Extract the [X, Y] coordinate from the center of the cell holding the provided text.  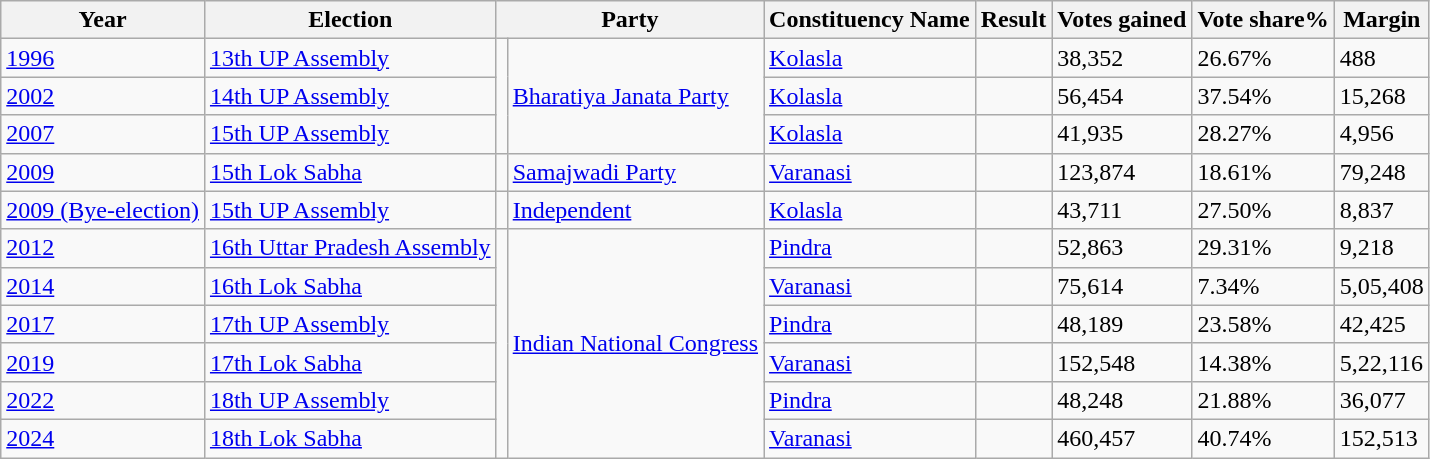
38,352 [1122, 58]
14.38% [1263, 362]
7.34% [1263, 286]
75,614 [1122, 286]
Samajwadi Party [635, 172]
16th Lok Sabha [350, 286]
13th UP Assembly [350, 58]
40.74% [1263, 438]
2002 [103, 96]
Indian National Congress [635, 343]
2014 [103, 286]
42,425 [1382, 324]
16th Uttar Pradesh Assembly [350, 248]
37.54% [1263, 96]
21.88% [1263, 400]
48,189 [1122, 324]
48,248 [1122, 400]
152,513 [1382, 438]
Independent [635, 210]
2012 [103, 248]
15th Lok Sabha [350, 172]
52,863 [1122, 248]
Margin [1382, 20]
43,711 [1122, 210]
15,268 [1382, 96]
Votes gained [1122, 20]
Constituency Name [870, 20]
36,077 [1382, 400]
18.61% [1263, 172]
2009 (Bye-election) [103, 210]
18th UP Assembly [350, 400]
Bharatiya Janata Party [635, 96]
26.67% [1263, 58]
2009 [103, 172]
27.50% [1263, 210]
488 [1382, 58]
4,956 [1382, 134]
41,935 [1122, 134]
Result [1013, 20]
17th UP Assembly [350, 324]
28.27% [1263, 134]
123,874 [1122, 172]
152,548 [1122, 362]
2024 [103, 438]
2007 [103, 134]
79,248 [1382, 172]
2017 [103, 324]
2019 [103, 362]
23.58% [1263, 324]
5,22,116 [1382, 362]
1996 [103, 58]
17th Lok Sabha [350, 362]
14th UP Assembly [350, 96]
9,218 [1382, 248]
5,05,408 [1382, 286]
Election [350, 20]
8,837 [1382, 210]
2022 [103, 400]
460,457 [1122, 438]
Vote share% [1263, 20]
56,454 [1122, 96]
Year [103, 20]
18th Lok Sabha [350, 438]
Party [630, 20]
29.31% [1263, 248]
